Capture the cell that displays the provided text and extract its [x, y] central coordinate. 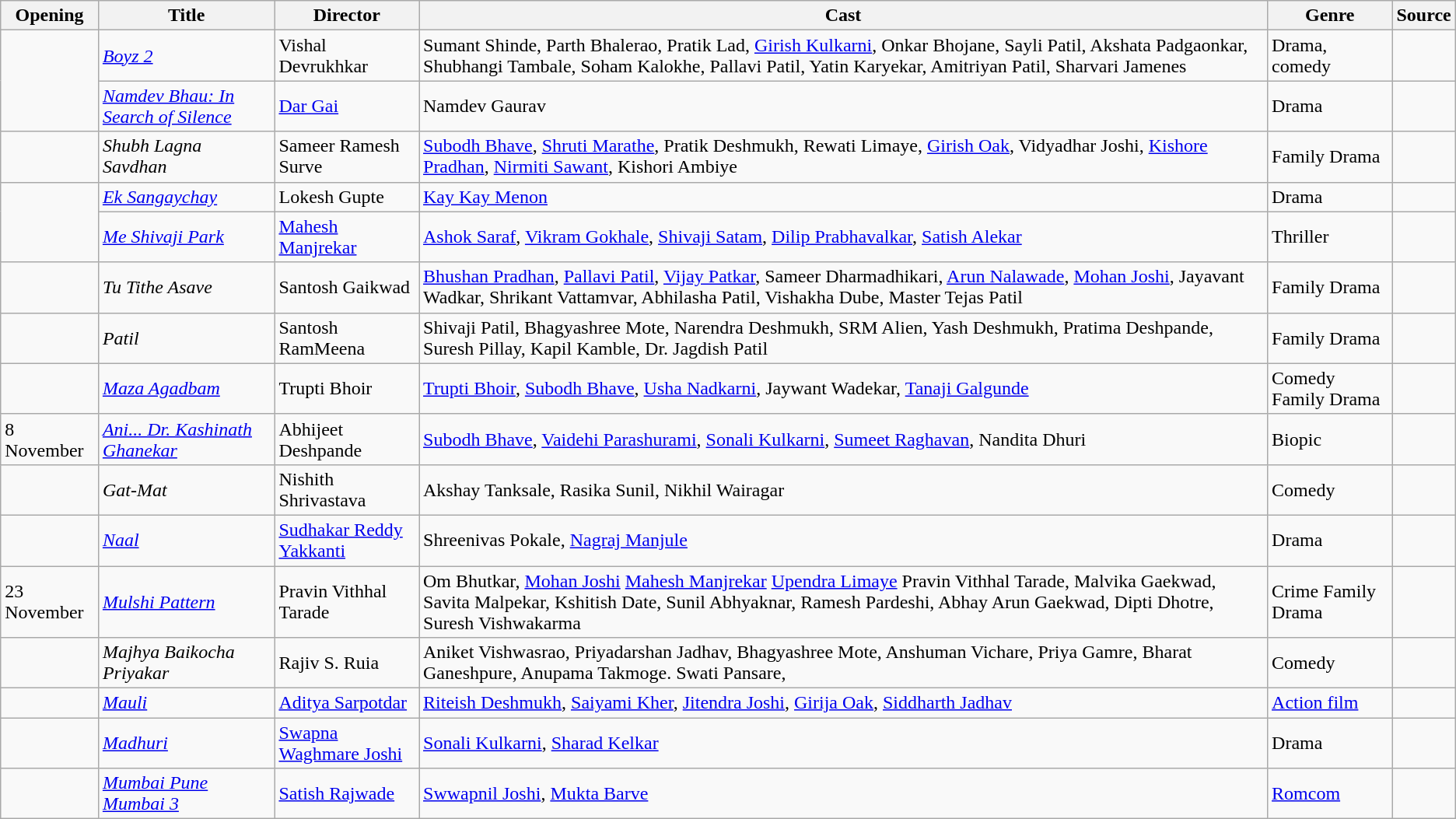
Sonali Kulkarni, Sharad Kelkar [843, 744]
Patil [187, 338]
Maza Agadbam [187, 389]
Vishal Devrukhkar [347, 56]
Boyz 2 [187, 56]
Mumbai Pune Mumbai 3 [187, 793]
Mulshi Pattern [187, 602]
Trupti Bhoir, Subodh Bhave, Usha Nadkarni, Jaywant Wadekar, Tanaji Galgunde [843, 389]
Santosh RamMeena [347, 338]
Aditya Sarpotdar [347, 703]
Aniket Vishwasrao, Priyadarshan Jadhav, Bhagyashree Mote, Anshuman Vichare, Priya Gamre, Bharat Ganeshpure, Anupama Takmoge. Swati Pansare, [843, 663]
Ashok Saraf, Vikram Gokhale, Shivaji Satam, Dilip Prabhavalkar, Satish Alekar [843, 236]
Ani... Dr. Kashinath Ghanekar [187, 439]
Satish Rajwade [347, 793]
Shubh Lagna Savdhan [187, 157]
Swapna Waghmare Joshi [347, 744]
Thriller [1330, 236]
Riteish Deshmukh, Saiyami Kher, Jitendra Joshi, Girija Oak, Siddharth Jadhav [843, 703]
Namdev Gaurav [843, 106]
Subodh Bhave, Vaidehi Parashurami, Sonali Kulkarni, Sumeet Raghavan, Nandita Dhuri [843, 439]
Pravin Vithhal Tarade [347, 602]
Sudhakar Reddy Yakkanti [347, 540]
Source [1423, 16]
Swwapnil Joshi, Mukta Barve [843, 793]
Akshay Tanksale, Rasika Sunil, Nikhil Wairagar [843, 490]
Me Shivaji Park [187, 236]
Dar Gai [347, 106]
Mauli [187, 703]
Abhijeet Deshpande [347, 439]
Genre [1330, 16]
Subodh Bhave, Shruti Marathe, Pratik Deshmukh, Rewati Limaye, Girish Oak, Vidyadhar Joshi, Kishore Pradhan, Nirmiti Sawant, Kishori Ambiye [843, 157]
Rajiv S. Ruia [347, 663]
Kay Kay Menon [843, 197]
Majhya Baikocha Priyakar [187, 663]
Trupti Bhoir [347, 389]
Crime Family Drama [1330, 602]
Drama, comedy [1330, 56]
Shivaji Patil, Bhagyashree Mote, Narendra Deshmukh, SRM Alien, Yash Deshmukh, Pratima Deshpande, Suresh Pillay, Kapil Kamble, Dr. Jagdish Patil [843, 338]
Cast [843, 16]
Ek Sangaychay [187, 197]
Mahesh Manjrekar [347, 236]
Lokesh Gupte [347, 197]
Action film [1330, 703]
Opening [50, 16]
Sameer Ramesh Surve [347, 157]
Gat-Mat [187, 490]
Tu Tithe Asave [187, 288]
8 November [50, 439]
Madhuri [187, 744]
Santosh Gaikwad [347, 288]
23 November [50, 602]
Naal [187, 540]
Nishith Shrivastava [347, 490]
Romcom [1330, 793]
Biopic [1330, 439]
Director [347, 16]
Title [187, 16]
Comedy Family Drama [1330, 389]
Namdev Bhau: In Search of Silence [187, 106]
Shreenivas Pokale, Nagraj Manjule [843, 540]
